Capture the cell that displays the provided text and extract its (x, y) central coordinate. 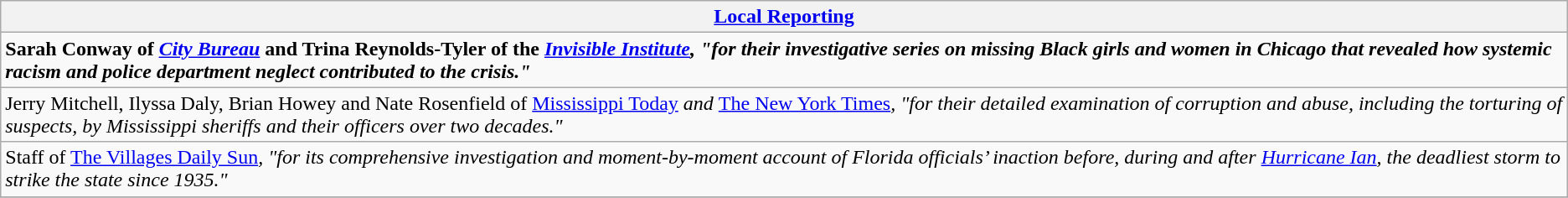
Local Reporting (784, 17)
